Extract the (X, Y) coordinate from the center of the cell holding the provided text.  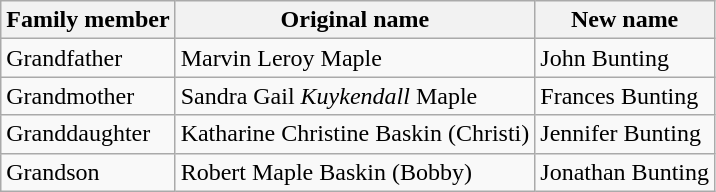
Granddaughter (88, 134)
Original name (355, 20)
Family member (88, 20)
Grandson (88, 172)
Jonathan Bunting (625, 172)
Grandfather (88, 58)
Jennifer Bunting (625, 134)
John Bunting (625, 58)
Katharine Christine Baskin (Christi) (355, 134)
Marvin Leroy Maple (355, 58)
Robert Maple Baskin (Bobby) (355, 172)
Grandmother (88, 96)
Frances Bunting (625, 96)
New name (625, 20)
Sandra Gail Kuykendall Maple (355, 96)
